Locate the cell with the specified text and output its [x, y] center coordinate. 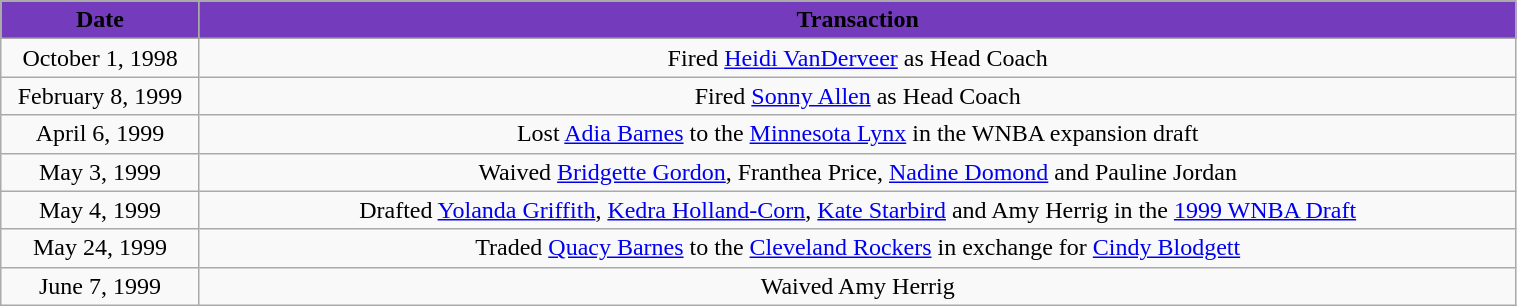
Waived Bridgette Gordon, Franthea Price, Nadine Domond and Pauline Jordan [858, 172]
February 8, 1999 [100, 96]
Lost Adia Barnes to the Minnesota Lynx in the WNBA expansion draft [858, 134]
Fired Sonny Allen as Head Coach [858, 96]
Transaction [858, 20]
May 24, 1999 [100, 248]
Fired Heidi VanDerveer as Head Coach [858, 58]
May 4, 1999 [100, 210]
October 1, 1998 [100, 58]
Drafted Yolanda Griffith, Kedra Holland-Corn, Kate Starbird and Amy Herrig in the 1999 WNBA Draft [858, 210]
May 3, 1999 [100, 172]
June 7, 1999 [100, 286]
Date [100, 20]
Waived Amy Herrig [858, 286]
April 6, 1999 [100, 134]
Traded Quacy Barnes to the Cleveland Rockers in exchange for Cindy Blodgett [858, 248]
